Find where the given text appears and provide that cell's center as (X, Y) coordinate. 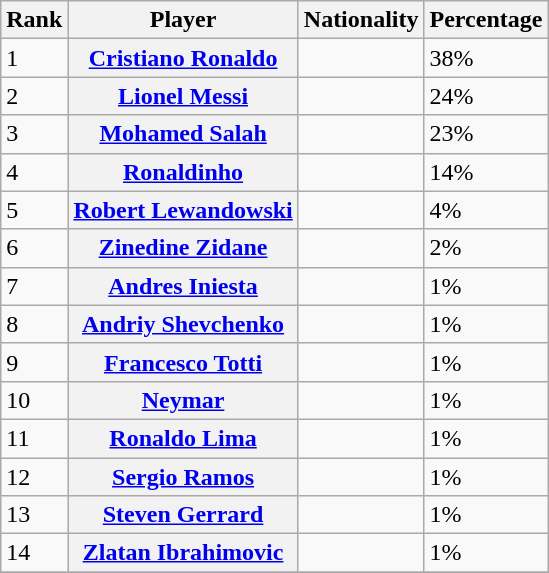
10 (34, 400)
Robert Lewandowski (183, 210)
2% (486, 248)
12 (34, 477)
Sergio Ramos (183, 477)
Steven Gerrard (183, 515)
Cristiano Ronaldo (183, 58)
14% (486, 172)
4 (34, 172)
11 (34, 438)
8 (34, 324)
Rank (34, 20)
1 (34, 58)
Francesco Totti (183, 362)
Mohamed Salah (183, 134)
9 (34, 362)
Lionel Messi (183, 96)
Zinedine Zidane (183, 248)
6 (34, 248)
23% (486, 134)
3 (34, 134)
14 (34, 553)
4% (486, 210)
Zlatan Ibrahimovic (183, 553)
Neymar (183, 400)
13 (34, 515)
5 (34, 210)
Player (183, 20)
Ronaldo Lima (183, 438)
7 (34, 286)
Percentage (486, 20)
Ronaldinho (183, 172)
2 (34, 96)
Nationality (361, 20)
38% (486, 58)
Andres Iniesta (183, 286)
24% (486, 96)
Andriy Shevchenko (183, 324)
